Output the (X, Y) coordinate of the center of the cell containing the given text.  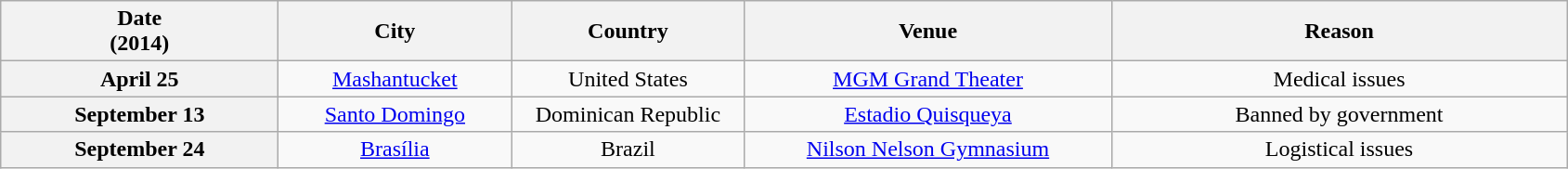
Nilson Nelson Gymnasium (928, 149)
Medical issues (1339, 79)
Banned by government (1339, 114)
September 24 (139, 149)
Dominican Republic (628, 114)
September 13 (139, 114)
MGM Grand Theater (928, 79)
Mashantucket (395, 79)
City (395, 32)
Country (628, 32)
Brasília (395, 149)
Brazil (628, 149)
Date(2014) (139, 32)
Estadio Quisqueya (928, 114)
United States (628, 79)
Reason (1339, 32)
Santo Domingo (395, 114)
Logistical issues (1339, 149)
Venue (928, 32)
April 25 (139, 79)
